Determine the [X, Y] coordinate at the center of the cell enclosing the given text.  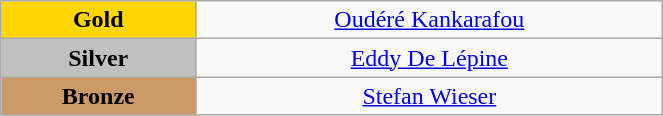
Eddy De Lépine [430, 58]
Oudéré Kankarafou [430, 20]
Stefan Wieser [430, 96]
Gold [98, 20]
Bronze [98, 96]
Silver [98, 58]
